Extract the [X, Y] coordinate from the center of the cell holding the provided text.  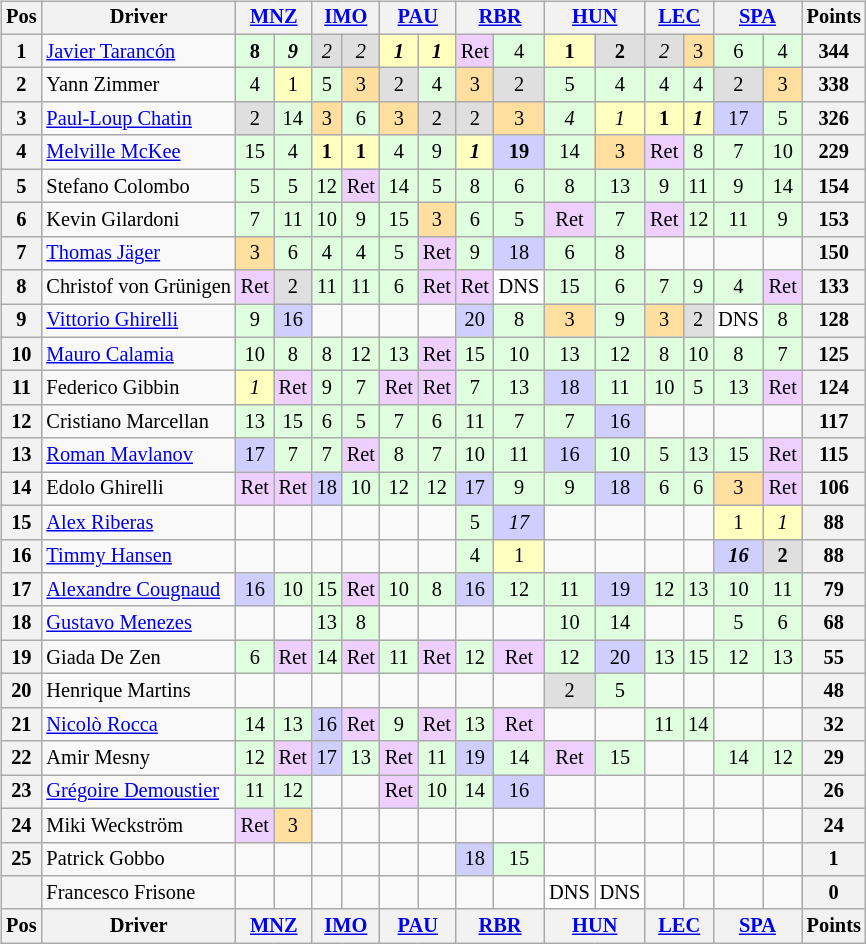
229 [834, 152]
133 [834, 287]
150 [834, 253]
Javier Tarancón [138, 51]
Henrique Martins [138, 691]
117 [834, 422]
Kevin Gilardoni [138, 220]
Federico Gibbin [138, 388]
29 [834, 758]
Thomas Jäger [138, 253]
Vittorio Ghirelli [138, 321]
Grégoire Demoustier [138, 792]
Giada De Zen [138, 657]
Gustavo Menezes [138, 623]
153 [834, 220]
124 [834, 388]
Stefano Colombo [138, 186]
23 [21, 792]
326 [834, 119]
25 [21, 859]
Edolo Ghirelli [138, 489]
Patrick Gobbo [138, 859]
Yann Zimmer [138, 85]
Alex Riberas [138, 522]
Melville McKee [138, 152]
0 [834, 893]
Paul-Loup Chatin [138, 119]
21 [21, 724]
55 [834, 657]
Amir Mesny [138, 758]
79 [834, 590]
125 [834, 354]
106 [834, 489]
Francesco Frisone [138, 893]
26 [834, 792]
Mauro Calamia [138, 354]
48 [834, 691]
68 [834, 623]
Miki Weckström [138, 825]
Alexandre Cougnaud [138, 590]
Christof von Grünigen [138, 287]
22 [21, 758]
344 [834, 51]
115 [834, 455]
Roman Mavlanov [138, 455]
32 [834, 724]
128 [834, 321]
338 [834, 85]
Nicolò Rocca [138, 724]
Cristiano Marcellan [138, 422]
154 [834, 186]
Timmy Hansen [138, 556]
